Find where the given text appears and provide that cell's center as (X, Y) coordinate. 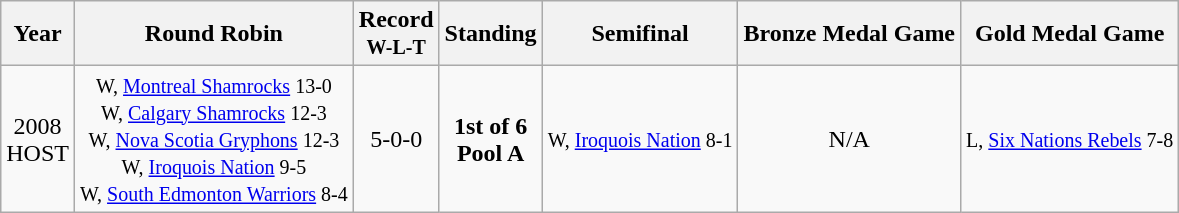
Bronze Medal Game (850, 34)
Year (38, 34)
N/A (850, 139)
Round Robin (214, 34)
W, Iroquois Nation 8-1 (640, 139)
RecordW-L-T (396, 34)
5-0-0 (396, 139)
2008HOST (38, 139)
W, Montreal Shamrocks 13-0W, Calgary Shamrocks 12-3W, Nova Scotia Gryphons 12-3W, Iroquois Nation 9-5W, South Edmonton Warriors 8-4 (214, 139)
L, Six Nations Rebels 7-8 (1070, 139)
1st of 6Pool A (490, 139)
Gold Medal Game (1070, 34)
Standing (490, 34)
Semifinal (640, 34)
